From the cell containing the given text, extract its center point as (x, y) coordinate. 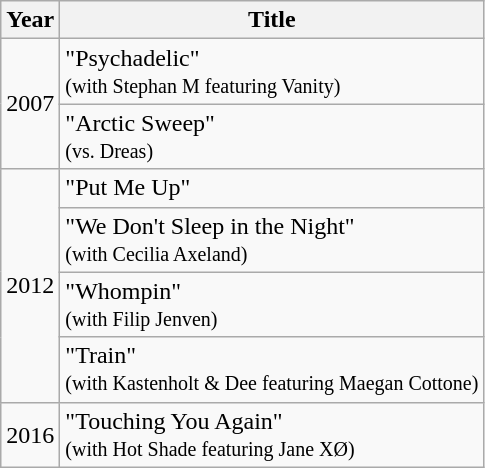
Year (30, 20)
2012 (30, 286)
"We Don't Sleep in the Night"(with Cecilia Axeland) (272, 240)
"Arctic Sweep"(vs. Dreas) (272, 136)
"Psychadelic"(with Stephan M featuring Vanity) (272, 72)
Title (272, 20)
"Whompin"(with Filip Jenven) (272, 304)
2016 (30, 434)
"Touching You Again"(with Hot Shade featuring Jane XØ) (272, 434)
"Put Me Up" (272, 188)
"Train"(with Kastenholt & Dee featuring Maegan Cottone) (272, 370)
2007 (30, 104)
